Return [x, y] of the center of cell containing provided text 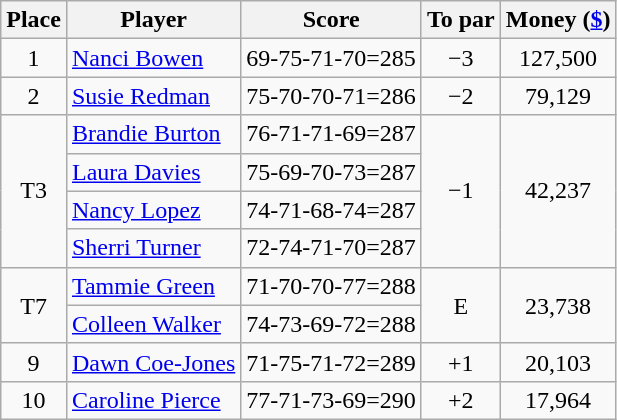
−1 [460, 191]
23,738 [558, 305]
75-69-70-73=287 [332, 172]
17,964 [558, 400]
+1 [460, 362]
Score [332, 20]
T7 [34, 305]
76-71-71-69=287 [332, 134]
79,129 [558, 96]
Player [153, 20]
Money ($) [558, 20]
Brandie Burton [153, 134]
Place [34, 20]
To par [460, 20]
Tammie Green [153, 286]
Laura Davies [153, 172]
−3 [460, 58]
74-73-69-72=288 [332, 324]
2 [34, 96]
10 [34, 400]
74-71-68-74=287 [332, 210]
71-75-71-72=289 [332, 362]
72-74-71-70=287 [332, 248]
+2 [460, 400]
E [460, 305]
Susie Redman [153, 96]
Dawn Coe-Jones [153, 362]
Colleen Walker [153, 324]
42,237 [558, 191]
T3 [34, 191]
−2 [460, 96]
Nancy Lopez [153, 210]
77-71-73-69=290 [332, 400]
1 [34, 58]
71-70-70-77=288 [332, 286]
69-75-71-70=285 [332, 58]
20,103 [558, 362]
Caroline Pierce [153, 400]
75-70-70-71=286 [332, 96]
9 [34, 362]
127,500 [558, 58]
Sherri Turner [153, 248]
Nanci Bowen [153, 58]
